Extract the [x, y] coordinate from the center of the cell holding the provided text.  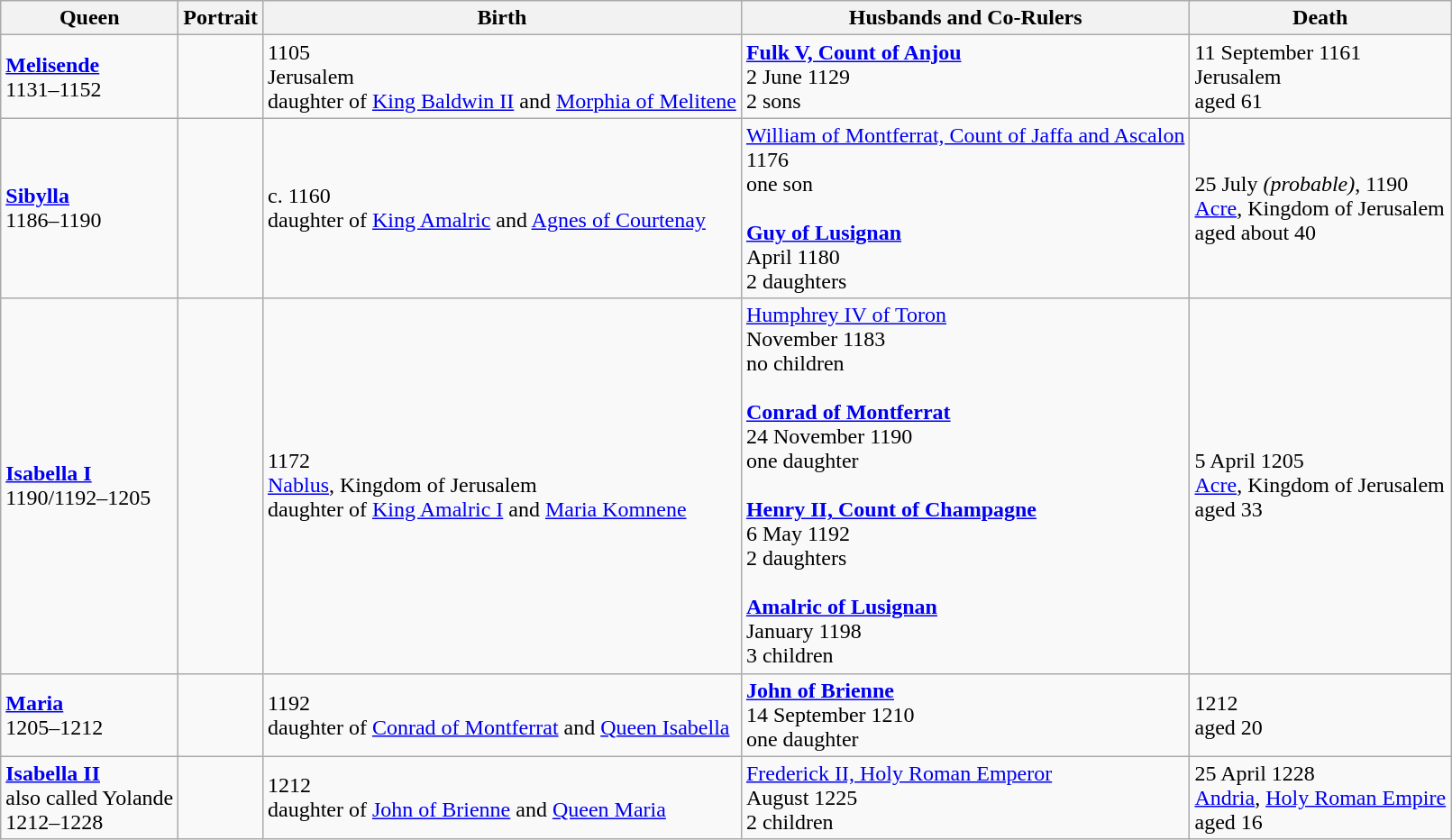
1172Nablus, Kingdom of Jerusalemdaughter of King Amalric I and Maria Komnene [501, 486]
25 July (probable), 1190Acre, Kingdom of Jerusalemaged about 40 [1320, 208]
Isabella IIalso called Yolande1212–1228 [90, 798]
Melisende1131–1152 [90, 77]
1212aged 20 [1320, 715]
Birth [501, 18]
25 April 1228Andria, Holy Roman Empireaged 16 [1320, 798]
Queen [90, 18]
Frederick II, Holy Roman EmperorAugust 12252 children [965, 798]
Death [1320, 18]
1192daughter of Conrad of Montferrat and Queen Isabella [501, 715]
1212daughter of John of Brienne and Queen Maria [501, 798]
Maria1205–1212 [90, 715]
1105Jerusalemdaughter of King Baldwin II and Morphia of Melitene [501, 77]
Portrait [221, 18]
Husbands and Co-Rulers [965, 18]
William of Montferrat, Count of Jaffa and Ascalon1176one sonGuy of LusignanApril 11802 daughters [965, 208]
c. 1160daughter of King Amalric and Agnes of Courtenay [501, 208]
Isabella I1190/1192–1205 [90, 486]
Fulk V, Count of Anjou2 June 11292 sons [965, 77]
John of Brienne14 September 1210one daughter [965, 715]
5 April 1205Acre, Kingdom of Jerusalemaged 33 [1320, 486]
11 September 1161Jerusalemaged 61 [1320, 77]
Sibylla1186–1190 [90, 208]
